Return [x, y] of the center of cell containing provided text 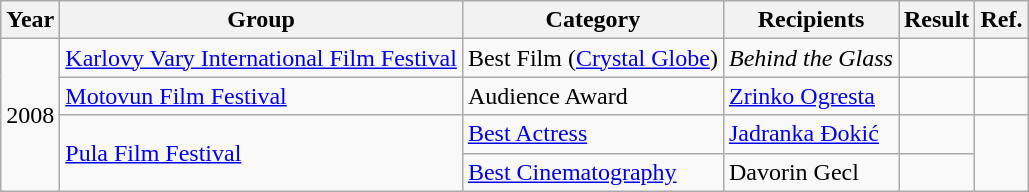
Karlovy Vary International Film Festival [262, 58]
Best Cinematography [592, 172]
Audience Award [592, 96]
2008 [30, 115]
Year [30, 20]
Ref. [1002, 20]
Zrinko Ogresta [810, 96]
Behind the Glass [810, 58]
Group [262, 20]
Best Actress [592, 134]
Recipients [810, 20]
Motovun Film Festival [262, 96]
Best Film (Crystal Globe) [592, 58]
Category [592, 20]
Pula Film Festival [262, 153]
Result [936, 20]
Jadranka Đokić [810, 134]
Davorin Gecl [810, 172]
